Extract the [X, Y] coordinate from the center of the cell holding the provided text.  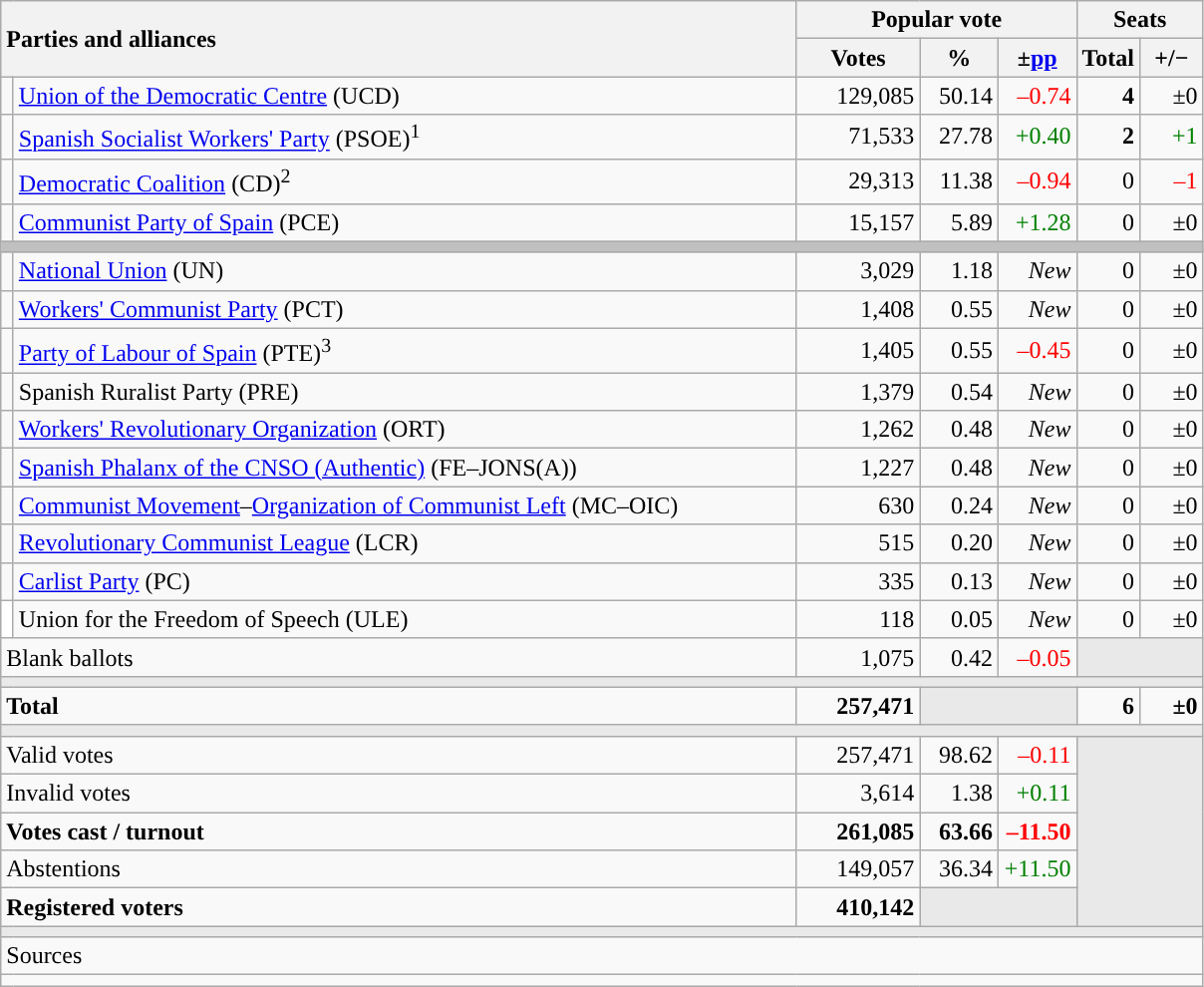
0.20 [959, 543]
–0.74 [1037, 96]
515 [858, 543]
Spanish Socialist Workers' Party (PSOE)1 [405, 138]
3,614 [858, 794]
1.38 [959, 794]
630 [858, 505]
1.18 [959, 271]
Spanish Phalanx of the CNSO (Authentic) (FE–JONS(A)) [405, 468]
Democratic Coalition (CD)2 [405, 181]
0.42 [959, 657]
4 [1108, 96]
+1 [1172, 138]
+11.50 [1037, 869]
149,057 [858, 869]
Communist Party of Spain (PCE) [405, 222]
98.62 [959, 756]
2 [1108, 138]
+/− [1172, 58]
Workers' Communist Party (PCT) [405, 309]
335 [858, 581]
+0.40 [1037, 138]
0.24 [959, 505]
Communist Movement–Organization of Communist Left (MC–OIC) [405, 505]
Valid votes [399, 756]
1,075 [858, 657]
1,262 [858, 430]
0.13 [959, 581]
Seats [1140, 20]
–0.05 [1037, 657]
Votes [858, 58]
0.05 [959, 619]
Invalid votes [399, 794]
Revolutionary Communist League (LCR) [405, 543]
29,313 [858, 181]
±pp [1037, 58]
Union for the Freedom of Speech (ULE) [405, 619]
27.78 [959, 138]
Parties and alliances [399, 39]
Workers' Revolutionary Organization (ORT) [405, 430]
50.14 [959, 96]
–0.11 [1037, 756]
0.54 [959, 392]
–11.50 [1037, 831]
Party of Labour of Spain (PTE)3 [405, 351]
Carlist Party (PC) [405, 581]
410,142 [858, 907]
36.34 [959, 869]
1,408 [858, 309]
–0.94 [1037, 181]
National Union (UN) [405, 271]
261,085 [858, 831]
63.66 [959, 831]
1,379 [858, 392]
+1.28 [1037, 222]
71,533 [858, 138]
118 [858, 619]
129,085 [858, 96]
Blank ballots [399, 657]
11.38 [959, 181]
6 [1108, 706]
1,405 [858, 351]
Sources [602, 956]
% [959, 58]
3,029 [858, 271]
Registered voters [399, 907]
1,227 [858, 468]
Votes cast / turnout [399, 831]
–0.45 [1037, 351]
Abstentions [399, 869]
+0.11 [1037, 794]
Union of the Democratic Centre (UCD) [405, 96]
5.89 [959, 222]
Popular vote [937, 20]
Spanish Ruralist Party (PRE) [405, 392]
15,157 [858, 222]
–1 [1172, 181]
